Pinpoint the cell where the given text exists, returning its (x, y) midpoint coordinate. 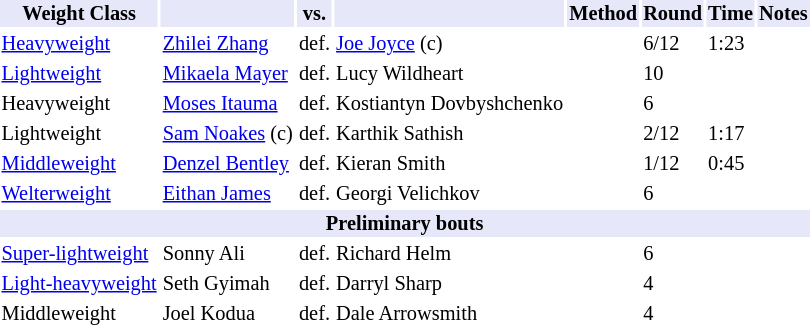
1/12 (673, 164)
Mikaela Mayer (228, 74)
Joe Joyce (c) (450, 44)
4 (673, 284)
Welterweight (79, 194)
Notes (784, 14)
Weight Class (79, 14)
Karthik Sathish (450, 134)
Sonny Ali (228, 254)
2/12 (673, 134)
10 (673, 74)
Kieran Smith (450, 164)
0:45 (731, 164)
Preliminary bouts (404, 224)
Seth Gyimah (228, 284)
Zhilei Zhang (228, 44)
1:23 (731, 44)
Lucy Wildheart (450, 74)
Super-lightweight (79, 254)
Richard Helm (450, 254)
vs. (314, 14)
6/12 (673, 44)
Sam Noakes (c) (228, 134)
Eithan James (228, 194)
Round (673, 14)
Kostiantyn Dovbyshchenko (450, 104)
Moses Itauma (228, 104)
1:17 (731, 134)
Method (604, 14)
Middleweight (79, 164)
Light-heavyweight (79, 284)
Georgi Velichkov (450, 194)
Denzel Bentley (228, 164)
Time (731, 14)
Darryl Sharp (450, 284)
